Output the (x, y) coordinate of the center of the cell containing the given text.  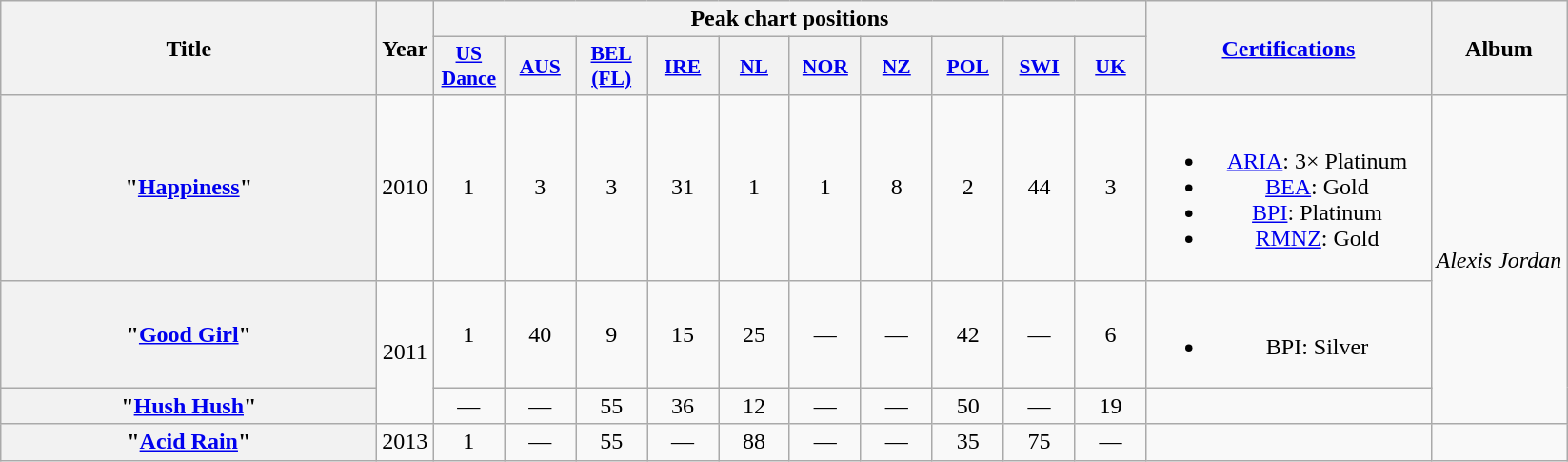
50 (967, 406)
Peak chart positions (790, 19)
BPI: Silver (1289, 333)
2013 (406, 442)
"Hush Hush" (189, 406)
9 (611, 333)
US Dance (468, 67)
88 (754, 442)
ARIA: 3× PlatinumBEA: GoldBPI: PlatinumRMNZ: Gold (1289, 188)
8 (897, 188)
"Good Girl" (189, 333)
"Happiness" (189, 188)
NL (754, 67)
"Acid Rain" (189, 442)
Alexis Jordan (1499, 259)
19 (1110, 406)
Certifications (1289, 48)
36 (684, 406)
2011 (406, 352)
2010 (406, 188)
Album (1499, 48)
25 (754, 333)
6 (1110, 333)
31 (684, 188)
12 (754, 406)
IRE (684, 67)
AUS (541, 67)
NZ (897, 67)
75 (1040, 442)
POL (967, 67)
Title (189, 48)
NOR (824, 67)
UK (1110, 67)
BEL (FL) (611, 67)
Year (406, 48)
40 (541, 333)
44 (1040, 188)
2 (967, 188)
SWI (1040, 67)
15 (684, 333)
35 (967, 442)
42 (967, 333)
